Return (x, y) of the center of cell containing provided text 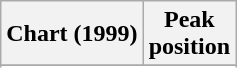
Peakposition (189, 34)
Chart (1999) (72, 34)
